Determine the [X, Y] coordinate at the center of the cell enclosing the given text.  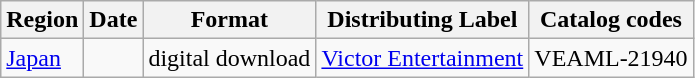
Region [42, 20]
Japan [42, 58]
VEAML-21940 [611, 58]
Format [230, 20]
Catalog codes [611, 20]
Distributing Label [422, 20]
Date [114, 20]
digital download [230, 58]
Victor Entertainment [422, 58]
